Return the [X, Y] coordinate for the center point of the cell that contains the specified text.  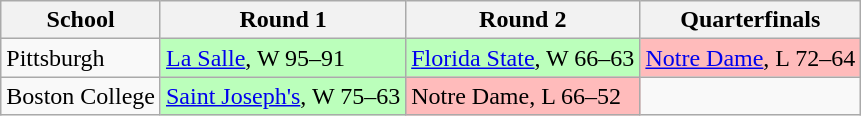
Round 1 [282, 20]
Quarterfinals [750, 20]
Boston College [81, 96]
Round 2 [523, 20]
Notre Dame, L 66–52 [523, 96]
School [81, 20]
Notre Dame, L 72–64 [750, 58]
La Salle, W 95–91 [282, 58]
Florida State, W 66–63 [523, 58]
Saint Joseph's, W 75–63 [282, 96]
Pittsburgh [81, 58]
